Extract the [X, Y] coordinate from the center of the cell holding the provided text.  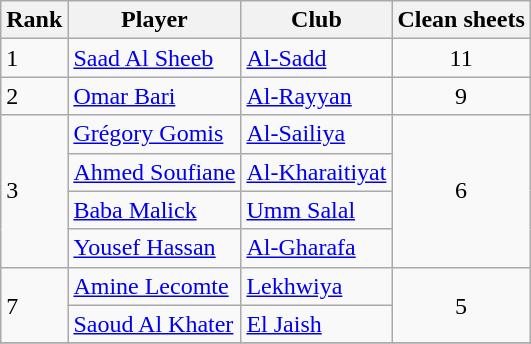
Al-Gharafa [316, 248]
3 [34, 191]
Rank [34, 20]
Amine Lecomte [154, 286]
Club [316, 20]
7 [34, 305]
Al-Sadd [316, 58]
Player [154, 20]
2 [34, 96]
Ahmed Soufiane [154, 172]
Saoud Al Khater [154, 324]
El Jaish [316, 324]
Lekhwiya [316, 286]
1 [34, 58]
Umm Salal [316, 210]
Al-Sailiya [316, 134]
Grégory Gomis [154, 134]
9 [461, 96]
Saad Al Sheeb [154, 58]
Baba Malick [154, 210]
Omar Bari [154, 96]
Al-Kharaitiyat [316, 172]
5 [461, 305]
Yousef Hassan [154, 248]
Al-Rayyan [316, 96]
11 [461, 58]
6 [461, 191]
Clean sheets [461, 20]
